Identify which cell holds the provided text, then report its [x, y] central coordinate. 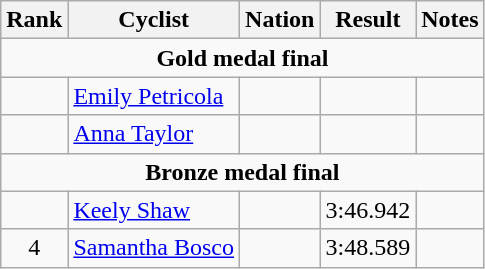
Cyclist [154, 20]
Anna Taylor [154, 134]
Bronze medal final [242, 172]
Rank [34, 20]
Emily Petricola [154, 96]
Gold medal final [242, 58]
Samantha Bosco [154, 248]
3:48.589 [368, 248]
3:46.942 [368, 210]
4 [34, 248]
Result [368, 20]
Nation [280, 20]
Notes [450, 20]
Keely Shaw [154, 210]
